Extract the (x, y) coordinate from the center of the cell holding the provided text.  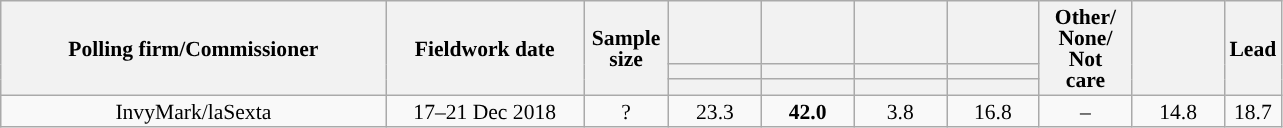
Sample size (626, 48)
3.8 (900, 110)
? (626, 110)
42.0 (808, 110)
Fieldwork date (485, 48)
Lead (1252, 48)
17–21 Dec 2018 (485, 110)
23.3 (716, 110)
14.8 (1178, 110)
– (1086, 110)
16.8 (992, 110)
InvyMark/laSexta (194, 110)
Other/None/Notcare (1086, 48)
18.7 (1252, 110)
Polling firm/Commissioner (194, 48)
